For the text-containing cell, return its midpoint in [x, y] coordinate format. 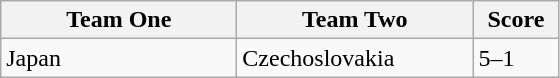
Team Two [355, 20]
5–1 [516, 58]
Score [516, 20]
Czechoslovakia [355, 58]
Japan [119, 58]
Team One [119, 20]
